Extract the [X, Y] coordinate from the center of the cell holding the provided text.  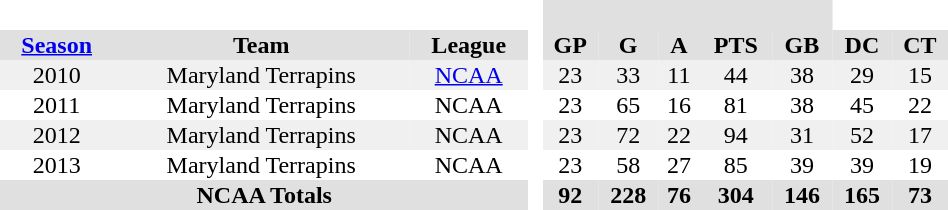
NCAA Totals [264, 195]
29 [862, 75]
GP [570, 45]
17 [920, 135]
44 [736, 75]
G [628, 45]
DC [862, 45]
11 [679, 75]
PTS [736, 45]
16 [679, 105]
A [679, 45]
228 [628, 195]
Season [56, 45]
73 [920, 195]
33 [628, 75]
45 [862, 105]
GB [802, 45]
CT [920, 45]
65 [628, 105]
165 [862, 195]
92 [570, 195]
19 [920, 165]
94 [736, 135]
85 [736, 165]
27 [679, 165]
League [468, 45]
2013 [56, 165]
81 [736, 105]
76 [679, 195]
58 [628, 165]
2011 [56, 105]
304 [736, 195]
Team [261, 45]
15 [920, 75]
72 [628, 135]
52 [862, 135]
2012 [56, 135]
31 [802, 135]
2010 [56, 75]
146 [802, 195]
